Capture the cell that displays the provided text and extract its (x, y) central coordinate. 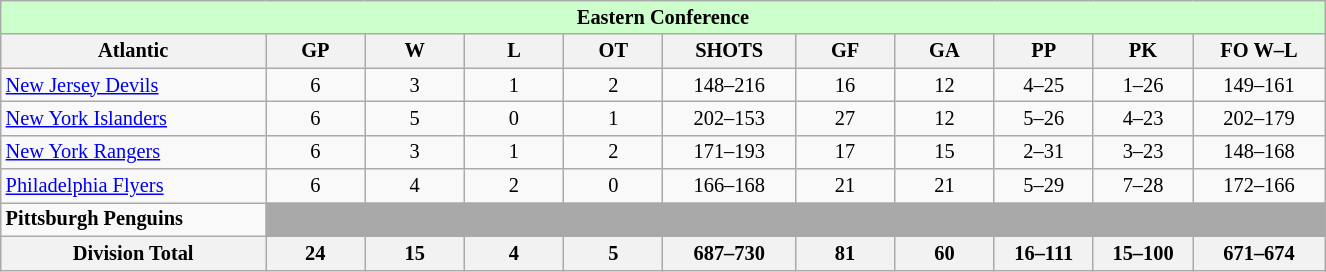
L (514, 51)
Pittsburgh Penguins (134, 219)
17 (844, 152)
148–216 (729, 85)
171–193 (729, 152)
PK (1142, 51)
GP (316, 51)
148–168 (1260, 152)
172–166 (1260, 186)
New Jersey Devils (134, 85)
16 (844, 85)
Eastern Conference (663, 17)
149–161 (1260, 85)
2–31 (1044, 152)
5–29 (1044, 186)
24 (316, 253)
7–28 (1142, 186)
1–26 (1142, 85)
81 (844, 253)
4–23 (1142, 118)
16–111 (1044, 253)
671–674 (1260, 253)
202–153 (729, 118)
FO W–L (1260, 51)
4–25 (1044, 85)
5–26 (1044, 118)
Division Total (134, 253)
OT (614, 51)
Atlantic (134, 51)
60 (944, 253)
GF (844, 51)
27 (844, 118)
202–179 (1260, 118)
New York Islanders (134, 118)
166–168 (729, 186)
W (414, 51)
PP (1044, 51)
15–100 (1142, 253)
3–23 (1142, 152)
Philadelphia Flyers (134, 186)
SHOTS (729, 51)
New York Rangers (134, 152)
GA (944, 51)
687–730 (729, 253)
